Return the [X, Y] coordinate for the center point of the cell that contains the specified text.  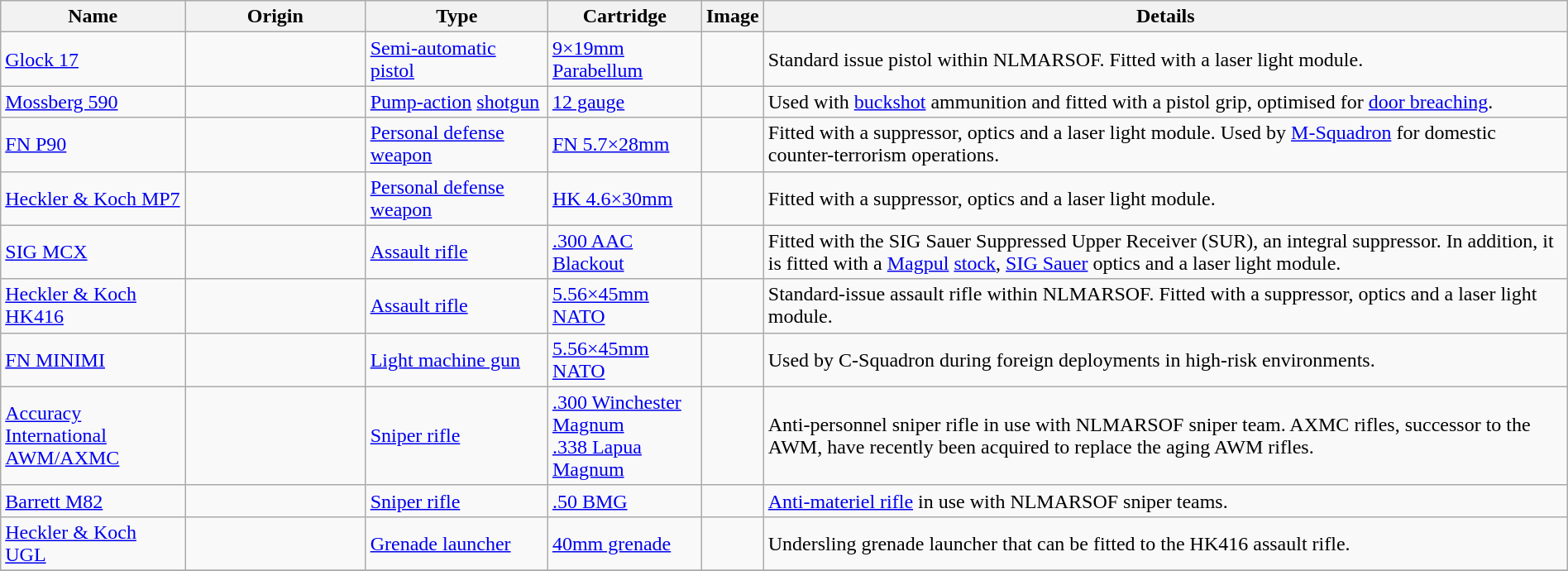
Accuracy International AWM/AXMC [93, 435]
Used by C-Squadron during foreign deployments in high-risk environments. [1165, 359]
Image [733, 17]
Type [457, 17]
Mossberg 590 [93, 102]
Fitted with a suppressor, optics and a laser light module. Used by M-Squadron for domestic counter-terrorism operations. [1165, 144]
Grenade launcher [457, 543]
9×19mm Parabellum [624, 60]
Origin [276, 17]
Semi-automatic pistol [457, 60]
SIG MCX [93, 252]
FN P90 [93, 144]
FN 5.7×28mm [624, 144]
.300 Winchester Magnum.338 Lapua Magnum [624, 435]
Fitted with a suppressor, optics and a laser light module. [1165, 199]
HK 4.6×30mm [624, 199]
Anti-materiel rifle in use with NLMARSOF sniper teams. [1165, 501]
Glock 17 [93, 60]
Heckler & Koch UGL [93, 543]
.50 BMG [624, 501]
.300 AAC Blackout [624, 252]
Heckler & Koch MP7 [93, 199]
Standard issue pistol within NLMARSOF. Fitted with a laser light module. [1165, 60]
Details [1165, 17]
12 gauge [624, 102]
Cartridge [624, 17]
Light machine gun [457, 359]
40mm grenade [624, 543]
Undersling grenade launcher that can be fitted to the HK416 assault rifle. [1165, 543]
Used with buckshot ammunition and fitted with a pistol grip, optimised for door breaching. [1165, 102]
Pump-action shotgun [457, 102]
Name [93, 17]
Standard-issue assault rifle within NLMARSOF. Fitted with a suppressor, optics and a laser light module. [1165, 306]
Barrett M82 [93, 501]
FN MINIMI [93, 359]
Heckler & Koch HK416 [93, 306]
